Detect which cell encompasses the target text, then output its (X, Y) center coordinate. 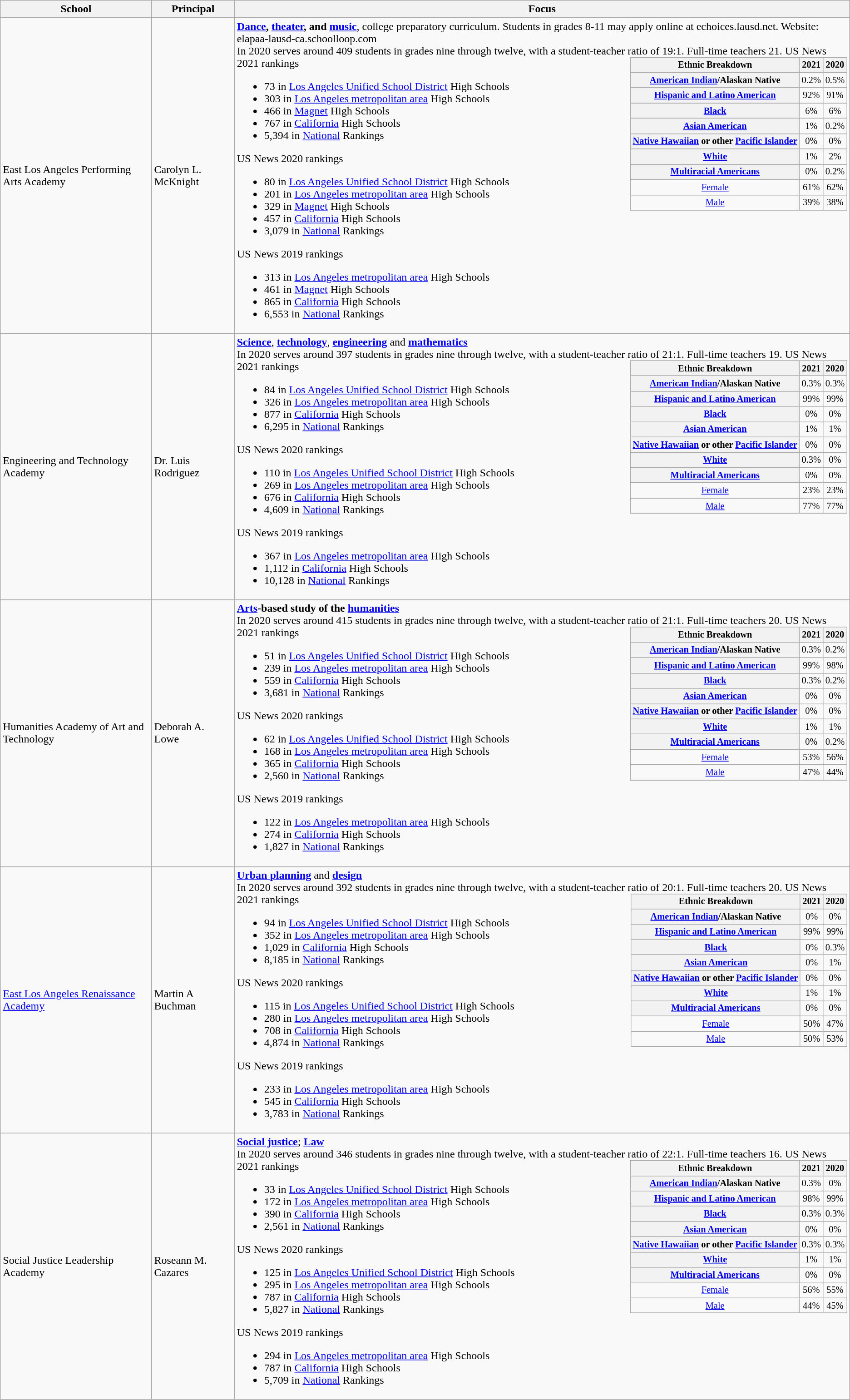
91% (835, 95)
39% (811, 203)
School (76, 9)
Principal (193, 9)
92% (811, 95)
38% (835, 203)
62% (835, 187)
45% (835, 1306)
55% (835, 1291)
Roseann M. Cazares (193, 1266)
Engineering and Technology Academy (76, 467)
Humanities Academy of Art and Technology (76, 733)
Deborah A. Lowe (193, 733)
61% (811, 187)
Martin A Buchman (193, 1000)
0.5% (835, 80)
Focus (542, 9)
Social Justice Leadership Academy (76, 1266)
East Los Angeles Renaissance Academy (76, 1000)
East Los Angeles Performing Arts Academy (76, 175)
Carolyn L. McKnight (193, 175)
Dr. Luis Rodriguez (193, 467)
2% (835, 157)
